Scan for the cell matching the given text and deliver its [x, y] coordinate at center. 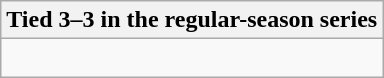
Tied 3–3 in the regular-season series [192, 20]
